Capture the cell that displays the provided text and extract its [X, Y] central coordinate. 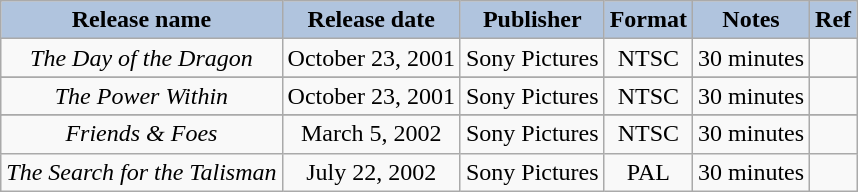
The Search for the Talisman [142, 172]
Notes [752, 20]
The Power Within [142, 96]
Publisher [532, 20]
Format [648, 20]
March 5, 2002 [371, 134]
July 22, 2002 [371, 172]
Release date [371, 20]
PAL [648, 172]
Friends & Foes [142, 134]
Ref [834, 20]
The Day of the Dragon [142, 58]
Release name [142, 20]
